Search for the cell housing the specified text and yield its (x, y) center coordinate. 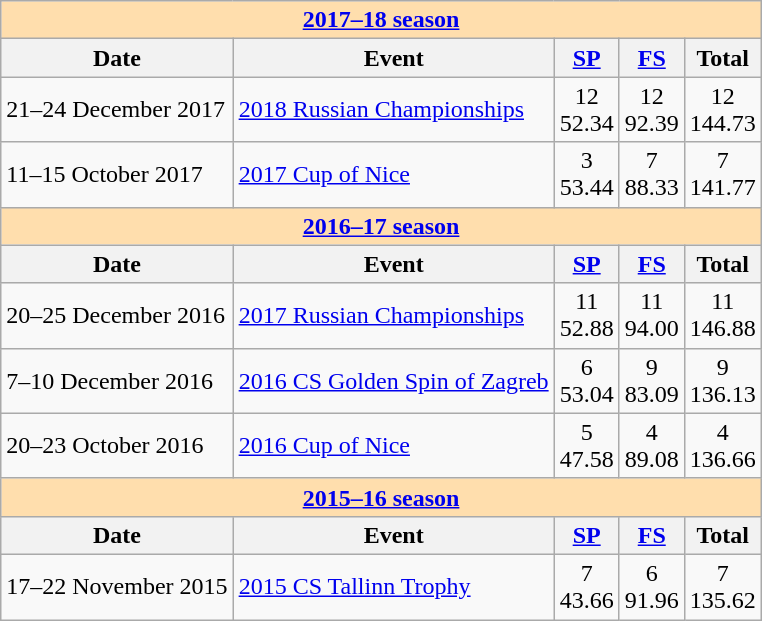
12 52.34 (586, 110)
11–15 October 2017 (117, 174)
6 53.04 (586, 380)
9 136.13 (722, 380)
7 141.77 (722, 174)
7 88.33 (652, 174)
9 83.09 (652, 380)
7 135.62 (722, 586)
5 47.58 (586, 446)
20–23 October 2016 (117, 446)
20–25 December 2016 (117, 316)
2017 Cup of Nice (394, 174)
2015 CS Tallinn Trophy (394, 586)
6 91.96 (652, 586)
7 43.66 (586, 586)
2015–16 season (382, 497)
2016 Cup of Nice (394, 446)
11 94.00 (652, 316)
3 53.44 (586, 174)
17–22 November 2015 (117, 586)
7–10 December 2016 (117, 380)
12 144.73 (722, 110)
2016 CS Golden Spin of Zagreb (394, 380)
12 92.39 (652, 110)
2017–18 season (382, 20)
2018 Russian Championships (394, 110)
4 136.66 (722, 446)
4 89.08 (652, 446)
11 52.88 (586, 316)
2017 Russian Championships (394, 316)
11 146.88 (722, 316)
21–24 December 2017 (117, 110)
2016–17 season (382, 226)
